For the text-containing cell, return its midpoint in [x, y] coordinate format. 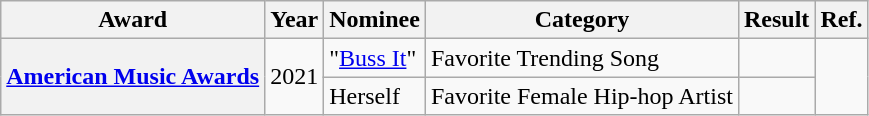
Year [294, 20]
2021 [294, 77]
"Buss It" [375, 58]
Ref. [842, 20]
Herself [375, 96]
Favorite Female Hip-hop Artist [582, 96]
Award [133, 20]
Result [776, 20]
Nominee [375, 20]
Category [582, 20]
American Music Awards [133, 77]
Favorite Trending Song [582, 58]
